Detect which cell encompasses the target text, then output its [X, Y] center coordinate. 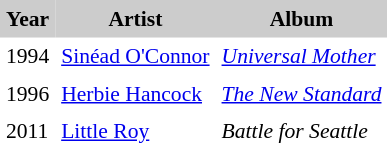
Herbie Hancock [135, 94]
1994 [28, 57]
Artist [135, 19]
Year [28, 19]
Sinéad O'Connor [135, 57]
1996 [28, 94]
